Extract the (X, Y) coordinate from the center of the cell holding the provided text.  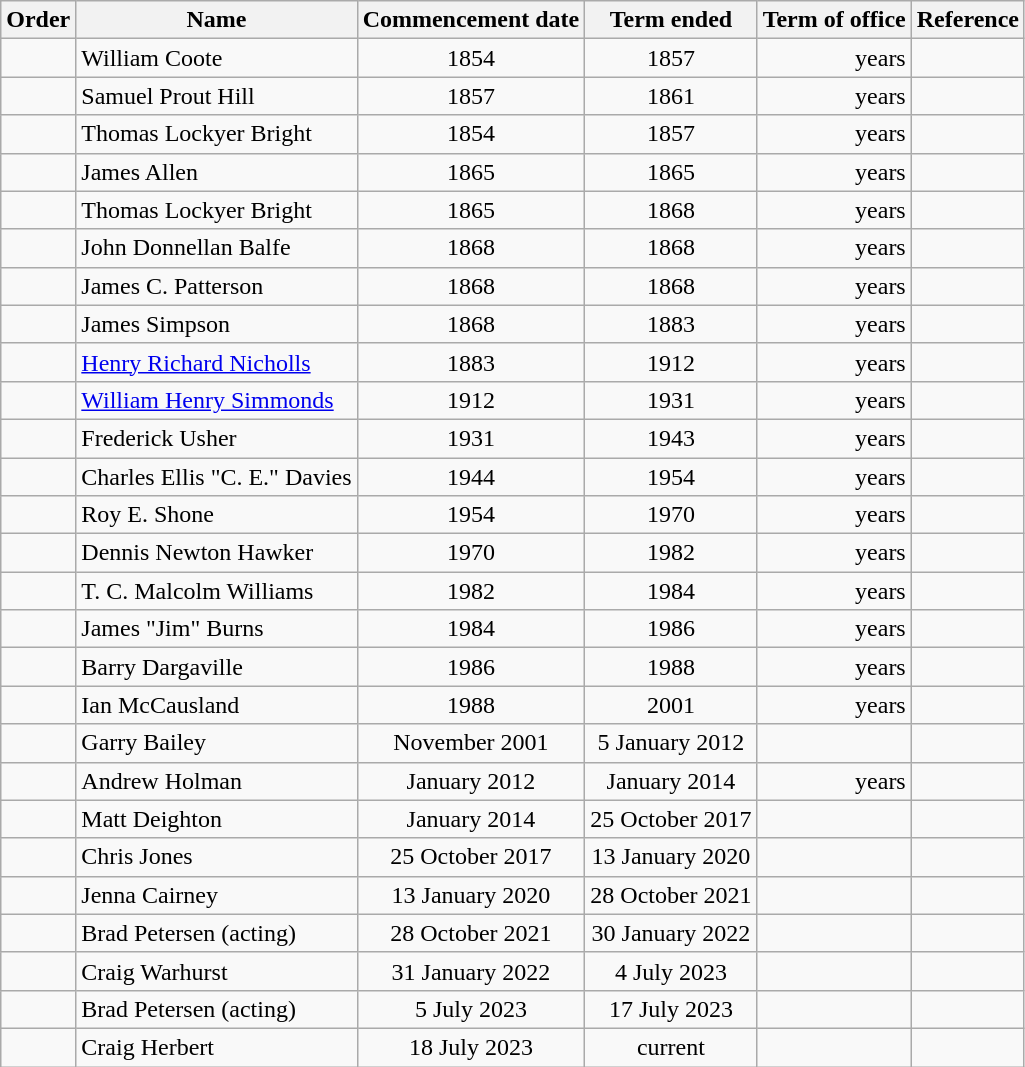
John Donnellan Balfe (216, 248)
William Henry Simmonds (216, 400)
Barry Dargaville (216, 667)
Craig Warhurst (216, 971)
17 July 2023 (671, 1009)
Garry Bailey (216, 743)
T. C. Malcolm Williams (216, 591)
Order (38, 20)
5 January 2012 (671, 743)
5 July 2023 (471, 1009)
January 2012 (471, 781)
Matt Deighton (216, 819)
Term of office (834, 20)
Frederick Usher (216, 438)
current (671, 1047)
Term ended (671, 20)
31 January 2022 (471, 971)
James "Jim" Burns (216, 629)
William Coote (216, 58)
Dennis Newton Hawker (216, 553)
2001 (671, 705)
Craig Herbert (216, 1047)
James C. Patterson (216, 286)
Jenna Cairney (216, 895)
Roy E. Shone (216, 515)
James Allen (216, 172)
Andrew Holman (216, 781)
Ian McCausland (216, 705)
Charles Ellis "C. E." Davies (216, 477)
Name (216, 20)
1943 (671, 438)
1944 (471, 477)
November 2001 (471, 743)
18 July 2023 (471, 1047)
Samuel Prout Hill (216, 96)
Commencement date (471, 20)
Henry Richard Nicholls (216, 362)
4 July 2023 (671, 971)
Reference (968, 20)
30 January 2022 (671, 933)
James Simpson (216, 324)
Chris Jones (216, 857)
1861 (671, 96)
